Pinpoint the cell where the given text exists, returning its (x, y) midpoint coordinate. 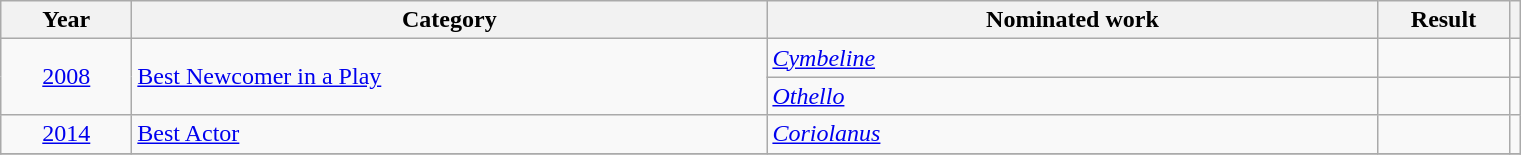
Best Actor (450, 134)
Othello (1072, 96)
Result (1444, 20)
2008 (66, 77)
Cymbeline (1072, 58)
Nominated work (1072, 20)
Best Newcomer in a Play (450, 77)
Category (450, 20)
Coriolanus (1072, 134)
Year (66, 20)
2014 (66, 134)
